Detect which cell encompasses the target text, then output its (x, y) center coordinate. 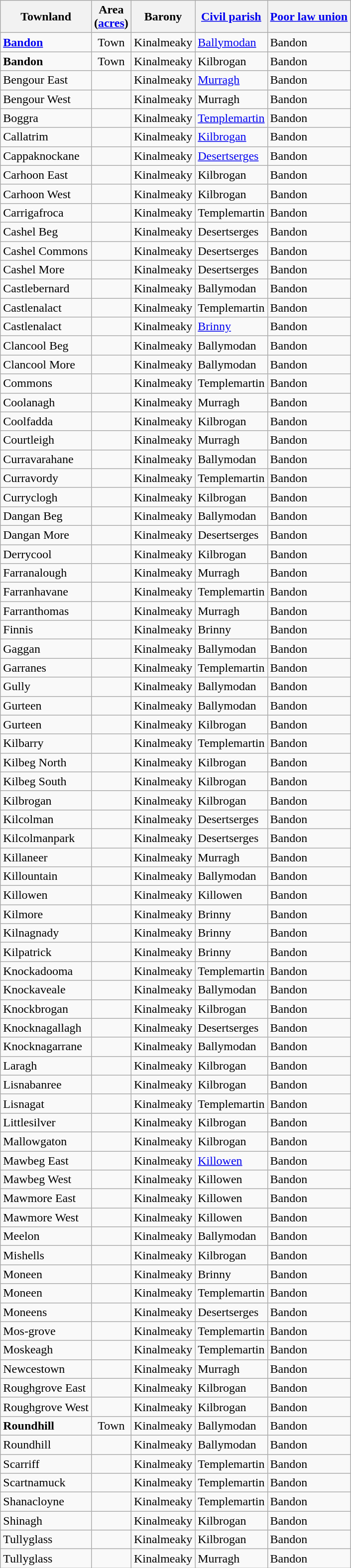
Boggra (46, 118)
Callatrim (46, 137)
Cappaknockane (46, 156)
Killaneer (46, 857)
Gully (46, 687)
Coolanagh (46, 402)
Roughgrove East (46, 1388)
Dangan More (46, 535)
Roughgrove West (46, 1407)
Scarriff (46, 1463)
Farranthomas (46, 611)
Kilpatrick (46, 952)
Finnis (46, 630)
Lisnagat (46, 1103)
Dangan Beg (46, 516)
Townland (46, 17)
Gaggan (46, 649)
Poor law union (309, 17)
Kilbeg North (46, 762)
Farranalough (46, 573)
Moneens (46, 1312)
Bengour West (46, 99)
Mos-grove (46, 1331)
Clancool More (46, 364)
Scartnamuck (46, 1483)
Shinagh (46, 1521)
Area(acres) (111, 17)
Kilnagnady (46, 933)
Moskeagh (46, 1350)
Derrycool (46, 554)
Barony (163, 17)
Mawmore East (46, 1199)
Knocknagarrane (46, 1047)
Shanacloyne (46, 1502)
Courtleigh (46, 440)
Mawbeg West (46, 1180)
Castlebernard (46, 289)
Civil parish (231, 17)
Laragh (46, 1066)
Kilcolman (46, 819)
Cashel More (46, 270)
Carhoon East (46, 175)
Knockaveale (46, 990)
Kilbeg South (46, 781)
Curryclogh (46, 497)
Knockbrogan (46, 1009)
Commons (46, 383)
Knocknagallagh (46, 1028)
Kilmore (46, 914)
Newcestown (46, 1369)
Bengour East (46, 80)
Killountain (46, 876)
Mishells (46, 1255)
Carrigafroca (46, 213)
Farranhavane (46, 592)
Knockadooma (46, 971)
Carhoon West (46, 194)
Mallowgaton (46, 1141)
Meelon (46, 1236)
Kilcolmanpark (46, 838)
Lisnabanree (46, 1085)
Mawbeg East (46, 1161)
Garranes (46, 668)
Curravarahane (46, 459)
Curravordy (46, 478)
Kilbarry (46, 743)
Mawmore West (46, 1217)
Cashel Beg (46, 232)
Cashel Commons (46, 250)
Littlesilver (46, 1122)
Clancool Beg (46, 346)
Coolfadda (46, 421)
